Return [X, Y] of the center of cell containing provided text 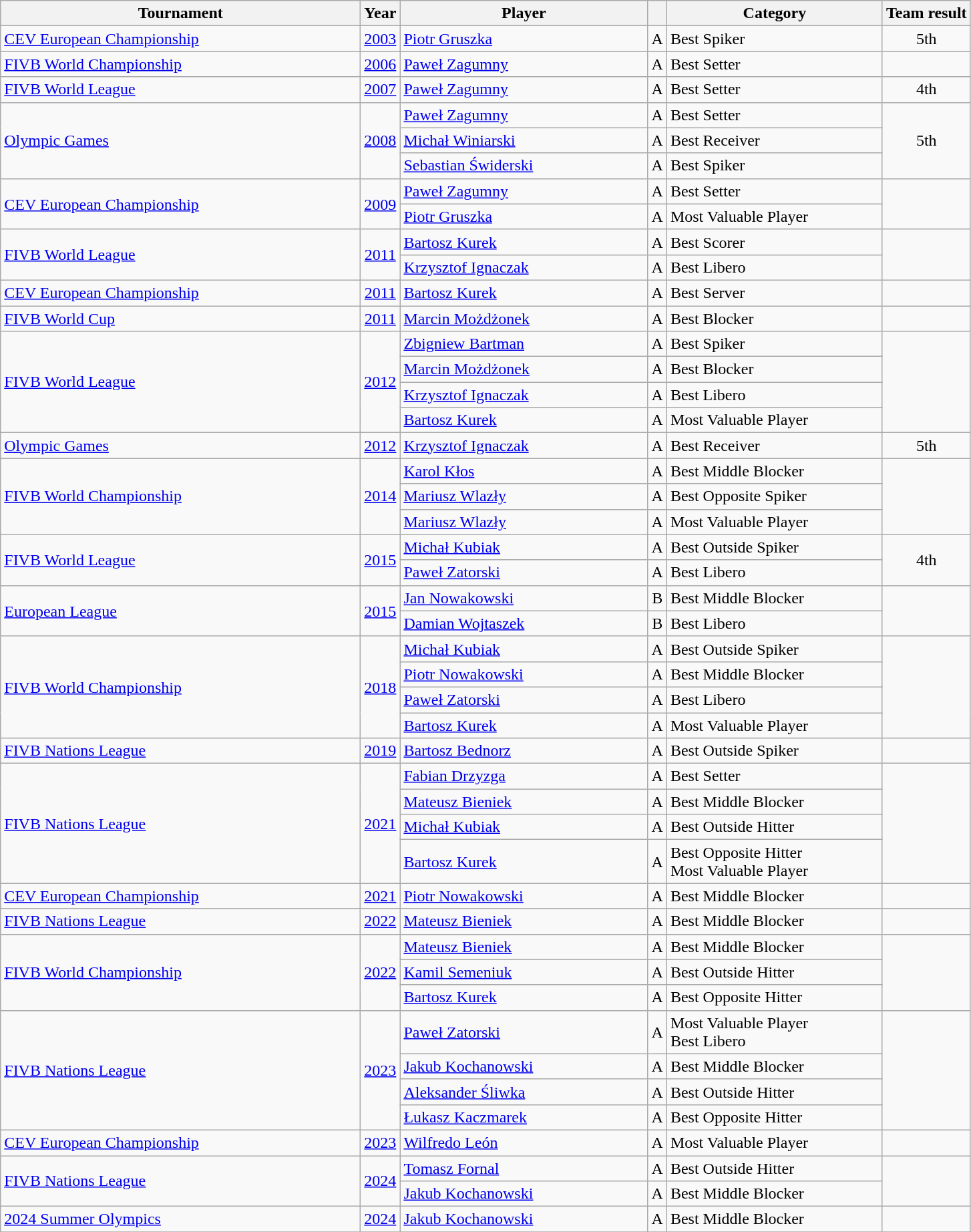
2024 Summer Olympics [180, 1219]
Karol Kłos [524, 471]
Best Opposite HitterMost Valuable Player [775, 862]
European League [180, 611]
Sebastian Świderski [524, 166]
Most Valuable Player Best Libero [775, 1032]
Jan Nowakowski [524, 598]
2007 [381, 90]
Damian Wojtaszek [524, 623]
Best Opposite Spiker [775, 496]
Aleksander Śliwka [524, 1092]
Michał Winiarski [524, 140]
Category [775, 13]
2008 [381, 140]
2014 [381, 496]
Best Server [775, 293]
Zbigniew Bartman [524, 344]
FIVB World Cup [180, 319]
Wilfredo León [524, 1142]
2003 [381, 39]
2019 [381, 751]
Łukasz Kaczmarek [524, 1117]
2018 [381, 687]
Team result [926, 13]
Best Scorer [775, 242]
2009 [381, 204]
Tomasz Fornal [524, 1169]
2006 [381, 64]
Player [524, 13]
Kamil Semeniuk [524, 972]
Tournament [180, 13]
Fabian Drzyzga [524, 776]
Bartosz Bednorz [524, 751]
Year [381, 13]
